Provide the (X, Y) coordinate of the cell's center where the given text is located.  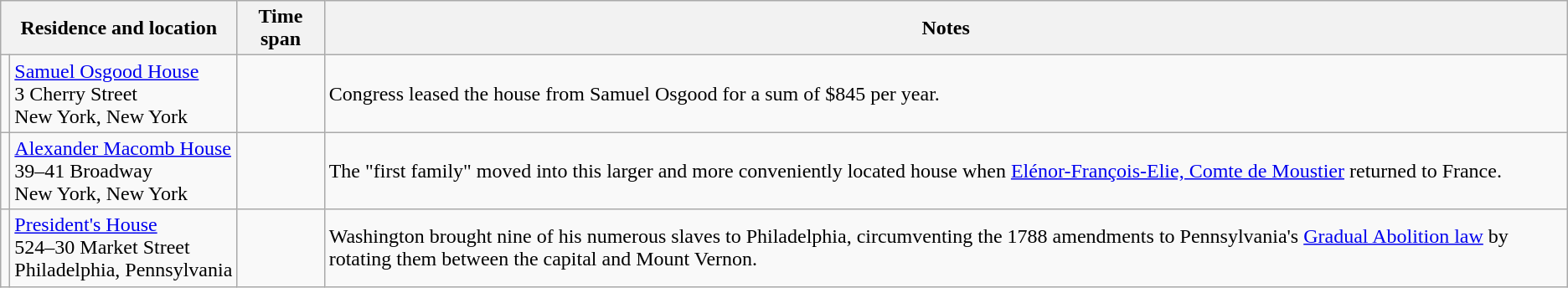
Alexander Macomb House39–41 BroadwayNew York, New York (124, 171)
The "first family" moved into this larger and more conveniently located house when Elénor-François-Elie, Comte de Moustier returned to France. (946, 171)
Time span (281, 28)
Notes (946, 28)
Residence and location (119, 28)
Congress leased the house from Samuel Osgood for a sum of $845 per year. (946, 94)
President's House524–30 Market StreetPhiladelphia, Pennsylvania (124, 248)
Samuel Osgood House3 Cherry StreetNew York, New York (124, 94)
